Scan for the cell matching the given text and deliver its (x, y) coordinate at center. 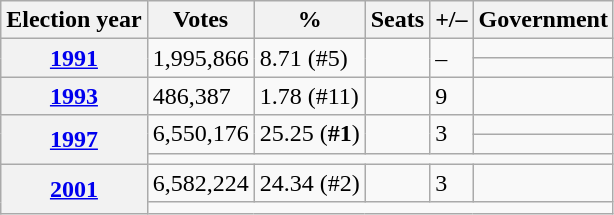
Government (543, 20)
1,995,866 (200, 58)
– (452, 58)
8.71 (#5) (310, 58)
1997 (74, 140)
Seats (397, 20)
% (310, 20)
25.25 (#1) (310, 134)
1993 (74, 96)
2001 (74, 188)
1.78 (#11) (310, 96)
24.34 (#2) (310, 183)
9 (452, 96)
6,582,224 (200, 183)
486,387 (200, 96)
Votes (200, 20)
1991 (74, 58)
Election year (74, 20)
+/– (452, 20)
6,550,176 (200, 134)
